For the text-containing cell, return its midpoint in (X, Y) coordinate format. 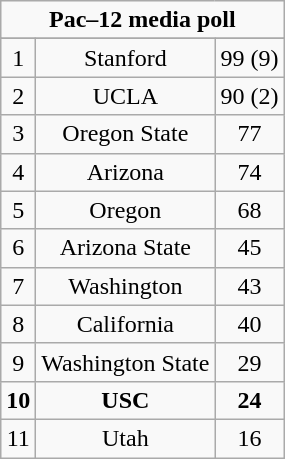
Washington (126, 286)
45 (250, 248)
6 (18, 248)
29 (250, 362)
Arizona State (126, 248)
40 (250, 324)
10 (18, 400)
90 (2) (250, 96)
Oregon State (126, 134)
UCLA (126, 96)
24 (250, 400)
11 (18, 438)
7 (18, 286)
3 (18, 134)
74 (250, 172)
4 (18, 172)
Washington State (126, 362)
99 (9) (250, 58)
43 (250, 286)
USC (126, 400)
1 (18, 58)
Arizona (126, 172)
2 (18, 96)
California (126, 324)
Utah (126, 438)
68 (250, 210)
Pac–12 media poll (142, 20)
9 (18, 362)
Stanford (126, 58)
5 (18, 210)
16 (250, 438)
77 (250, 134)
8 (18, 324)
Oregon (126, 210)
